From the cell containing the given text, extract its center point as [X, Y] coordinate. 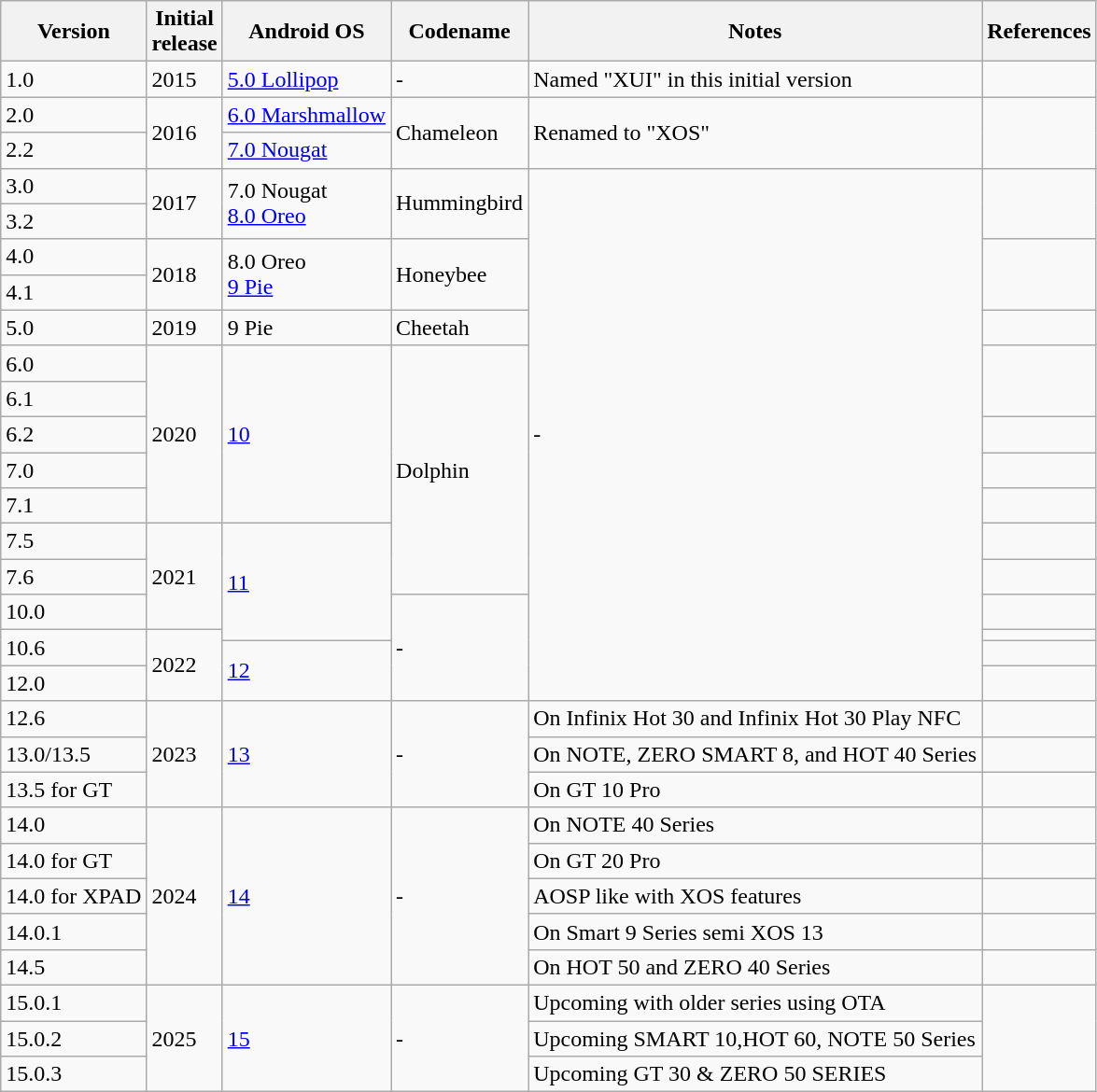
13 [306, 754]
2024 [185, 896]
7.0 Nougat [306, 150]
Upcoming with older series using OTA [755, 1002]
Notes [755, 32]
5.0 [74, 328]
2021 [185, 577]
15.0.2 [74, 1039]
2023 [185, 754]
13.5 for GT [74, 790]
References [1040, 32]
2022 [185, 665]
7.0 [74, 469]
2025 [185, 1038]
7.6 [74, 577]
2016 [185, 133]
10.0 [74, 612]
Renamed to "XOS" [755, 133]
On GT 20 Pro [755, 861]
10.6 [74, 648]
10 [306, 434]
14.5 [74, 967]
2017 [185, 203]
On HOT 50 and ZERO 40 Series [755, 967]
1.0 [74, 79]
2.2 [74, 150]
On Infinix Hot 30 and Infinix Hot 30 Play NFC [755, 719]
Upcoming GT 30 & ZERO 50 SERIES [755, 1074]
2020 [185, 434]
Cheetah [459, 328]
3.0 [74, 186]
On Smart 9 Series semi XOS 13 [755, 931]
2018 [185, 274]
AOSP like with XOS features [755, 896]
6.0 Marshmallow [306, 115]
7.1 [74, 506]
14.0 for XPAD [74, 896]
15.0.1 [74, 1002]
15.0.3 [74, 1074]
13.0/13.5 [74, 754]
Honeybee [459, 274]
7.5 [74, 541]
On NOTE 40 Series [755, 825]
6.1 [74, 399]
Android OS [306, 32]
Version [74, 32]
On GT 10 Pro [755, 790]
5.0 Lollipop [306, 79]
15 [306, 1038]
3.2 [74, 221]
Upcoming SMART 10,HOT 60, NOTE 50 Series [755, 1039]
2.0 [74, 115]
6.0 [74, 363]
Dolphin [459, 469]
2015 [185, 79]
Named "XUI" in this initial version [755, 79]
7.0 Nougat8.0 Oreo [306, 203]
11 [306, 582]
Chameleon [459, 133]
6.2 [74, 434]
12 [306, 670]
8.0 Oreo9 Pie [306, 274]
Hummingbird [459, 203]
12.0 [74, 683]
4.0 [74, 257]
4.1 [74, 292]
12.6 [74, 719]
9 Pie [306, 328]
14 [306, 896]
14.0.1 [74, 931]
14.0 [74, 825]
14.0 for GT [74, 861]
Initialrelease [185, 32]
Codename [459, 32]
On NOTE, ZERO SMART 8, and HOT 40 Series [755, 754]
2019 [185, 328]
